Return the (X, Y) coordinate for the center point of the cell that contains the specified text.  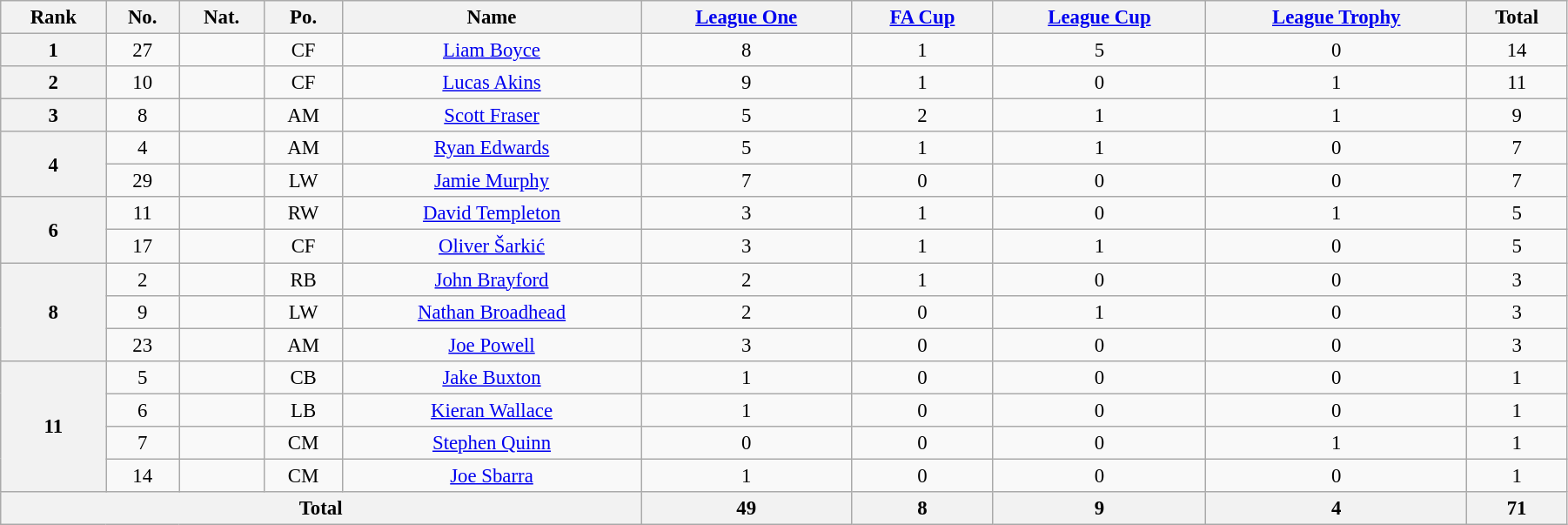
29 (143, 181)
Oliver Šarkić (491, 246)
Stephen Quinn (491, 443)
23 (143, 345)
Joe Powell (491, 345)
FA Cup (922, 17)
Nathan Broadhead (491, 312)
John Brayford (491, 279)
League Cup (1100, 17)
Ryan Edwards (491, 148)
Scott Fraser (491, 116)
Nat. (222, 17)
Rank (54, 17)
RB (304, 279)
RW (304, 213)
Jake Buxton (491, 377)
No. (143, 17)
10 (143, 83)
David Templeton (491, 213)
17 (143, 246)
Name (491, 17)
Joe Sbarra (491, 475)
CB (304, 377)
27 (143, 50)
49 (747, 508)
71 (1518, 508)
Jamie Murphy (491, 181)
Kieran Wallace (491, 410)
LB (304, 410)
Po. (304, 17)
Lucas Akins (491, 83)
League Trophy (1337, 17)
Liam Boyce (491, 50)
League One (747, 17)
